From the cell containing the given text, extract its center point as [X, Y] coordinate. 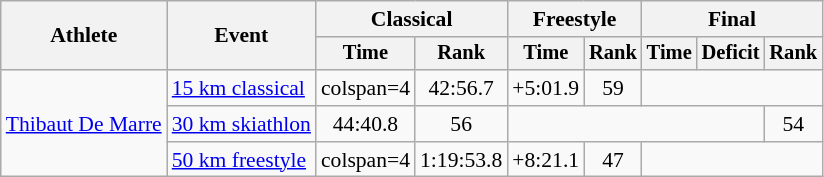
Athlete [84, 36]
Final [732, 19]
Thibaut De Marre [84, 124]
44:40.8 [366, 124]
+5:01.9 [546, 88]
Event [242, 36]
54 [793, 124]
59 [613, 88]
42:56.7 [461, 88]
Classical [412, 19]
15 km classical [242, 88]
Freestyle [574, 19]
Deficit [731, 54]
56 [461, 124]
colspan=4 [366, 88]
30 km skiathlon [242, 124]
